Scan for the cell matching the given text and deliver its (x, y) coordinate at center. 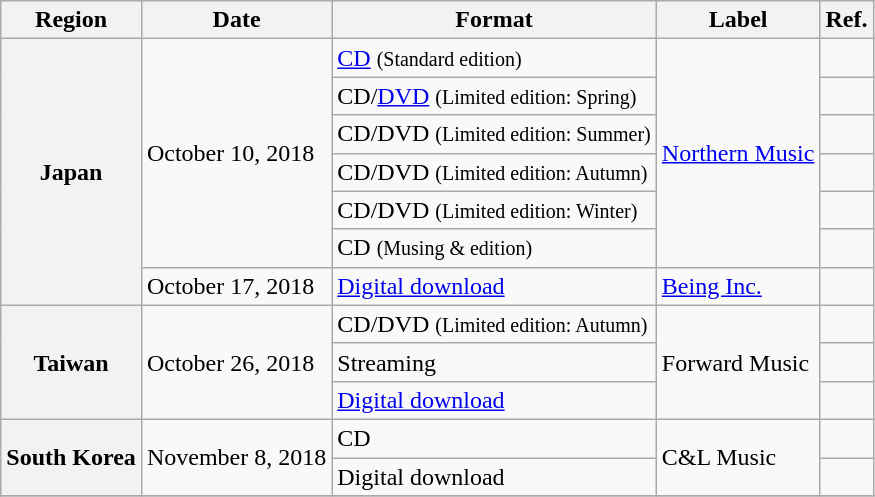
Date (236, 20)
Forward Music (738, 362)
CD (Standard edition) (494, 58)
CD/DVD (Limited edition: Spring) (494, 96)
Region (72, 20)
November 8, 2018 (236, 457)
Label (738, 20)
October 10, 2018 (236, 153)
CD (494, 438)
Being Inc. (738, 286)
C&L Music (738, 457)
Ref. (846, 20)
Japan (72, 172)
October 26, 2018 (236, 362)
Streaming (494, 362)
CD (Musing & edition) (494, 248)
CD/DVD (Limited edition: Summer) (494, 134)
October 17, 2018 (236, 286)
CD/DVD (Limited edition: Winter) (494, 210)
Northern Music (738, 153)
South Korea (72, 457)
Taiwan (72, 362)
Format (494, 20)
